Search for the cell housing the specified text and yield its (X, Y) center coordinate. 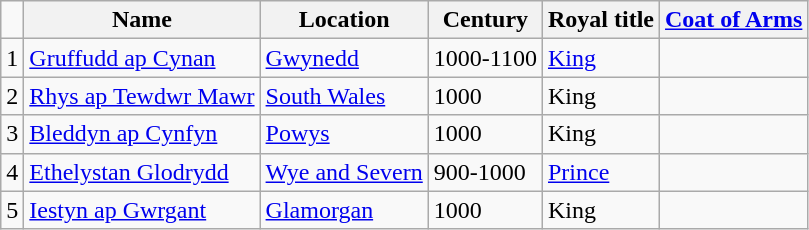
Iestyn ap Gwrgant (142, 210)
Royal title (600, 20)
Location (344, 20)
Prince (600, 172)
Glamorgan (344, 210)
Powys (344, 134)
900-1000 (485, 172)
Coat of Arms (734, 20)
1000-1100 (485, 58)
2 (12, 96)
Name (142, 20)
Ethelystan Glodrydd (142, 172)
Rhys ap Tewdwr Mawr (142, 96)
4 (12, 172)
Wye and Severn (344, 172)
Bleddyn ap Cynfyn (142, 134)
3 (12, 134)
5 (12, 210)
Gruffudd ap Cynan (142, 58)
South Wales (344, 96)
Gwynedd (344, 58)
1 (12, 58)
Century (485, 20)
